Return (x, y) of the center of cell containing provided text 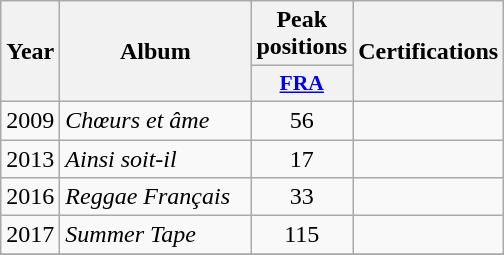
Summer Tape (156, 235)
Ainsi soit-il (156, 159)
115 (302, 235)
2013 (30, 159)
Album (156, 52)
2009 (30, 120)
Year (30, 52)
2016 (30, 197)
2017 (30, 235)
Chœurs et âme (156, 120)
56 (302, 120)
33 (302, 197)
Certifications (428, 52)
17 (302, 159)
FRA (302, 84)
Peak positions (302, 34)
Reggae Français (156, 197)
